Determine the [X, Y] coordinate at the center of the cell enclosing the given text.  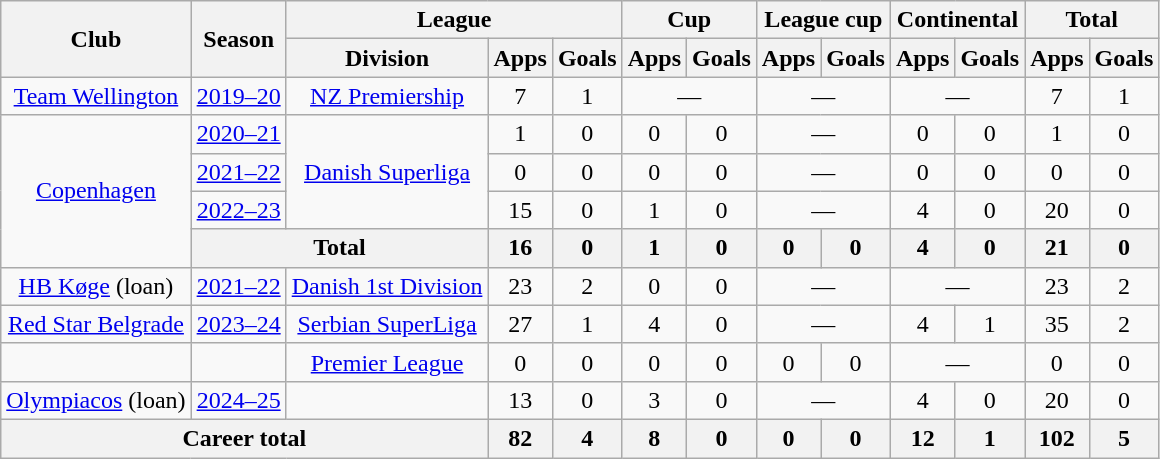
Continental [957, 20]
League [454, 20]
2024–25 [238, 400]
Serbian SuperLiga [387, 324]
2022–23 [238, 210]
27 [520, 324]
Copenhagen [96, 191]
82 [520, 438]
16 [520, 248]
102 [1057, 438]
Cup [689, 20]
2020–21 [238, 134]
Premier League [387, 362]
Club [96, 39]
8 [654, 438]
League cup [823, 20]
Season [238, 39]
Olympiacos (loan) [96, 400]
21 [1057, 248]
2023–24 [238, 324]
35 [1057, 324]
13 [520, 400]
12 [922, 438]
Red Star Belgrade [96, 324]
Danish Superliga [387, 172]
NZ Premiership [387, 96]
Career total [244, 438]
2019–20 [238, 96]
HB Køge (loan) [96, 286]
Team Wellington [96, 96]
5 [1124, 438]
3 [654, 400]
15 [520, 210]
Danish 1st Division [387, 286]
Division [387, 58]
